Find where the given text appears and provide that cell's center as (X, Y) coordinate. 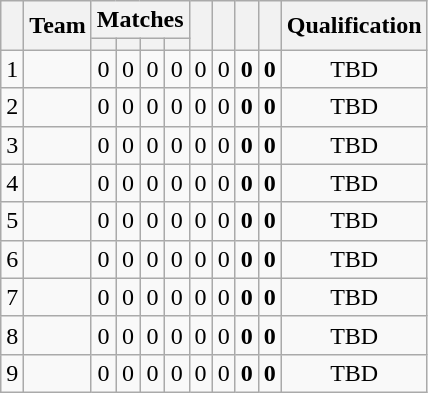
1 (12, 69)
7 (12, 297)
8 (12, 335)
Qualification (354, 26)
9 (12, 373)
4 (12, 183)
5 (12, 221)
3 (12, 145)
6 (12, 259)
Team (58, 26)
Matches (140, 20)
2 (12, 107)
